From the cell containing the given text, extract its center point as (X, Y) coordinate. 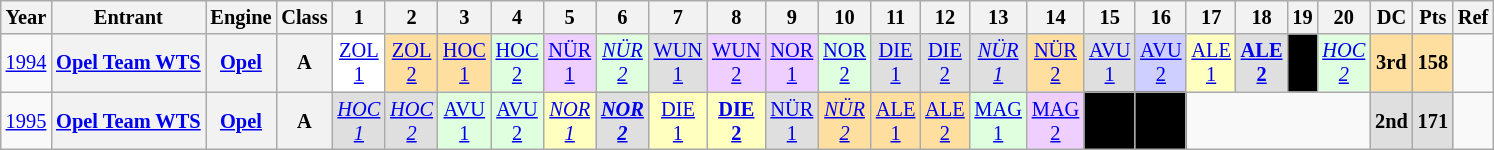
Pts (1433, 17)
Class (304, 17)
ZOL2 (412, 63)
1995 (26, 121)
171 (1433, 121)
MAG1 (998, 121)
12 (944, 17)
3rd (1392, 63)
Engine (242, 17)
Ref (1473, 17)
158 (1433, 63)
11 (896, 17)
Entrant (128, 17)
MAG2 (1056, 121)
16 (1160, 17)
15 (1110, 17)
WUN2 (736, 63)
2 (412, 17)
13 (998, 17)
ZOL1 (360, 63)
4 (518, 17)
10 (844, 17)
7 (678, 17)
1994 (26, 63)
3 (464, 17)
20 (1344, 17)
5 (570, 17)
2nd (1392, 121)
Year (26, 17)
1 (360, 17)
18 (1262, 17)
8 (736, 17)
DC (1392, 17)
14 (1056, 17)
19 (1302, 17)
6 (622, 17)
WUN1 (678, 63)
17 (1210, 17)
9 (792, 17)
